Detect which cell encompasses the target text, then output its [X, Y] center coordinate. 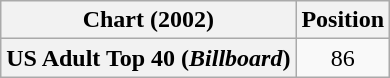
US Adult Top 40 (Billboard) [148, 58]
86 [343, 58]
Chart (2002) [148, 20]
Position [343, 20]
